Locate the cell with the specified text and output its (x, y) center coordinate. 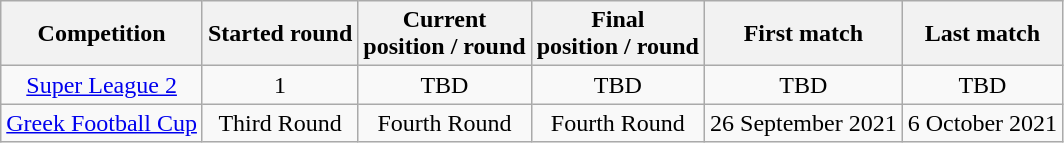
Started round (280, 34)
6 October 2021 (982, 123)
26 September 2021 (804, 123)
Competition (102, 34)
Finalposition / round (618, 34)
Third Round (280, 123)
Greek Football Cup (102, 123)
Currentposition / round (444, 34)
Super League 2 (102, 85)
First match (804, 34)
Last match (982, 34)
1 (280, 85)
